Find where the given text appears and provide that cell's center as (x, y) coordinate. 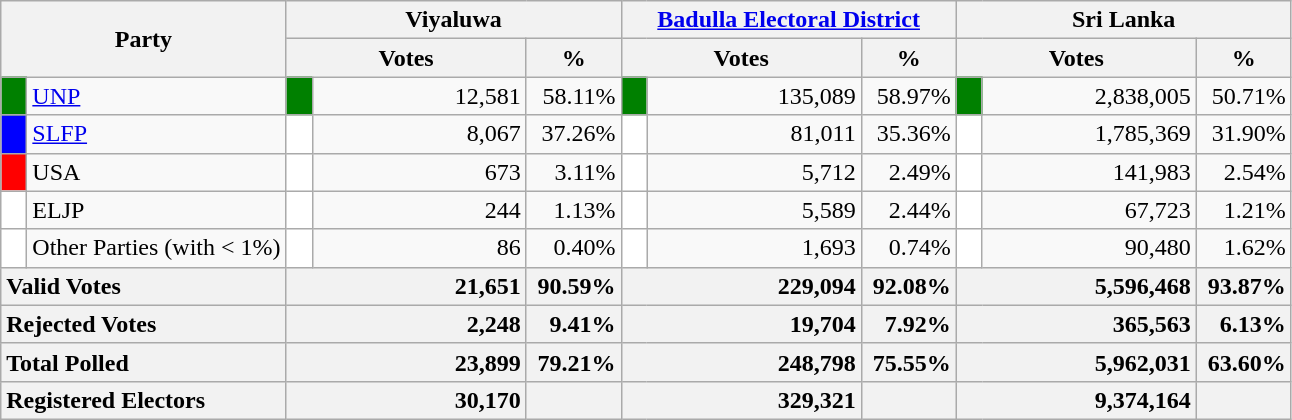
Total Polled (144, 362)
81,011 (754, 134)
Party (144, 39)
Viyaluwa (454, 20)
79.21% (574, 362)
UNP (156, 96)
8,067 (419, 134)
5,712 (754, 172)
58.97% (908, 96)
75.55% (908, 362)
93.87% (1244, 286)
Sri Lanka (1124, 20)
90,480 (1089, 248)
23,899 (406, 362)
1.21% (1244, 210)
ELJP (156, 210)
92.08% (908, 286)
Rejected Votes (144, 324)
SLFP (156, 134)
3.11% (574, 172)
Badulla Electoral District (788, 20)
35.36% (908, 134)
Valid Votes (144, 286)
63.60% (1244, 362)
135,089 (754, 96)
5,962,031 (1076, 362)
31.90% (1244, 134)
90.59% (574, 286)
2,248 (406, 324)
2,838,005 (1089, 96)
2.49% (908, 172)
Other Parties (with < 1%) (156, 248)
365,563 (1076, 324)
9,374,164 (1076, 400)
9.41% (574, 324)
7.92% (908, 324)
244 (419, 210)
1,693 (754, 248)
229,094 (741, 286)
12,581 (419, 96)
329,321 (741, 400)
5,589 (754, 210)
0.74% (908, 248)
58.11% (574, 96)
5,596,468 (1076, 286)
USA (156, 172)
21,651 (406, 286)
6.13% (1244, 324)
86 (419, 248)
2.44% (908, 210)
37.26% (574, 134)
248,798 (741, 362)
67,723 (1089, 210)
1.62% (1244, 248)
Registered Electors (144, 400)
141,983 (1089, 172)
0.40% (574, 248)
1.13% (574, 210)
2.54% (1244, 172)
1,785,369 (1089, 134)
673 (419, 172)
30,170 (406, 400)
19,704 (741, 324)
50.71% (1244, 96)
